Output the (x, y) coordinate of the center of the cell containing the given text.  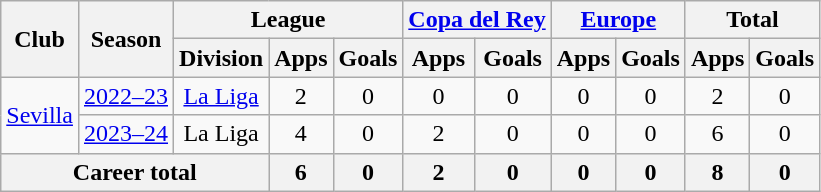
2022–23 (126, 96)
Career total (135, 172)
Club (40, 39)
8 (717, 172)
Division (222, 58)
Total (752, 20)
Season (126, 39)
Copa del Rey (477, 20)
2023–24 (126, 134)
4 (301, 134)
League (288, 20)
Europe (618, 20)
Sevilla (40, 115)
